Extract the (x, y) coordinate from the center of the cell holding the provided text.  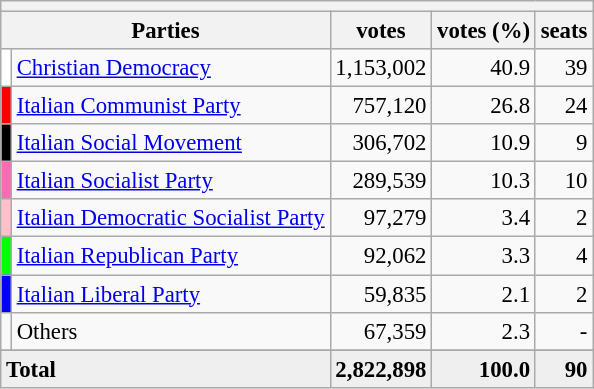
24 (564, 106)
votes (%) (484, 31)
306,702 (381, 143)
Christian Democracy (170, 68)
10.3 (484, 181)
289,539 (381, 181)
2.3 (484, 331)
10 (564, 181)
59,835 (381, 294)
2.1 (484, 294)
9 (564, 143)
26.8 (484, 106)
Total (166, 369)
Italian Democratic Socialist Party (170, 219)
Italian Socialist Party (170, 181)
1,153,002 (381, 68)
votes (381, 31)
Italian Social Movement (170, 143)
97,279 (381, 219)
Italian Liberal Party (170, 294)
40.9 (484, 68)
3.3 (484, 256)
39 (564, 68)
757,120 (381, 106)
Others (170, 331)
seats (564, 31)
92,062 (381, 256)
67,359 (381, 331)
- (564, 331)
Italian Communist Party (170, 106)
2,822,898 (381, 369)
100.0 (484, 369)
Italian Republican Party (170, 256)
4 (564, 256)
10.9 (484, 143)
90 (564, 369)
Parties (166, 31)
3.4 (484, 219)
